From the cell containing the given text, extract its center point as (x, y) coordinate. 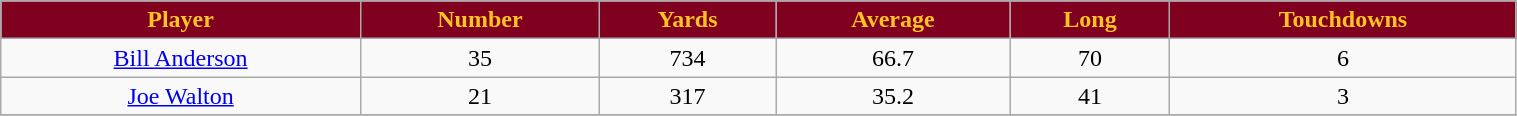
35 (480, 58)
21 (480, 96)
Long (1090, 20)
Joe Walton (181, 96)
66.7 (893, 58)
6 (1343, 58)
Bill Anderson (181, 58)
3 (1343, 96)
35.2 (893, 96)
41 (1090, 96)
70 (1090, 58)
Touchdowns (1343, 20)
Number (480, 20)
317 (687, 96)
Player (181, 20)
734 (687, 58)
Average (893, 20)
Yards (687, 20)
